Output the [X, Y] coordinate of the center of the cell containing the given text.  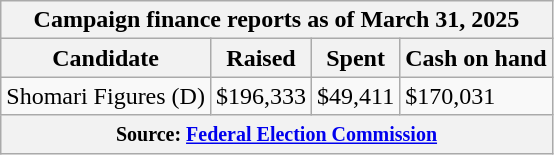
$49,411 [356, 96]
Cash on hand [476, 58]
$170,031 [476, 96]
$196,333 [260, 96]
Raised [260, 58]
Shomari Figures (D) [106, 96]
Source: Federal Election Commission [276, 134]
Campaign finance reports as of March 31, 2025 [276, 20]
Candidate [106, 58]
Spent [356, 58]
